Pinpoint the cell where the given text exists, returning its (X, Y) midpoint coordinate. 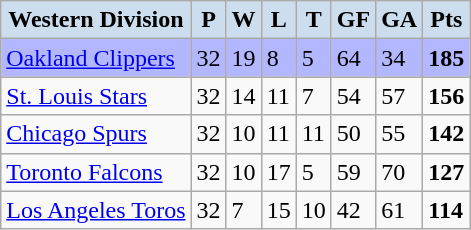
Chicago Spurs (96, 134)
T (314, 20)
61 (400, 210)
8 (278, 58)
54 (353, 96)
Los Angeles Toros (96, 210)
14 (244, 96)
64 (353, 58)
17 (278, 172)
19 (244, 58)
W (244, 20)
50 (353, 134)
127 (446, 172)
34 (400, 58)
GF (353, 20)
P (208, 20)
114 (446, 210)
57 (400, 96)
Western Division (96, 20)
185 (446, 58)
GA (400, 20)
42 (353, 210)
15 (278, 210)
St. Louis Stars (96, 96)
Pts (446, 20)
156 (446, 96)
Toronto Falcons (96, 172)
55 (400, 134)
70 (400, 172)
L (278, 20)
59 (353, 172)
Oakland Clippers (96, 58)
142 (446, 134)
